For the text-containing cell, return its midpoint in (X, Y) coordinate format. 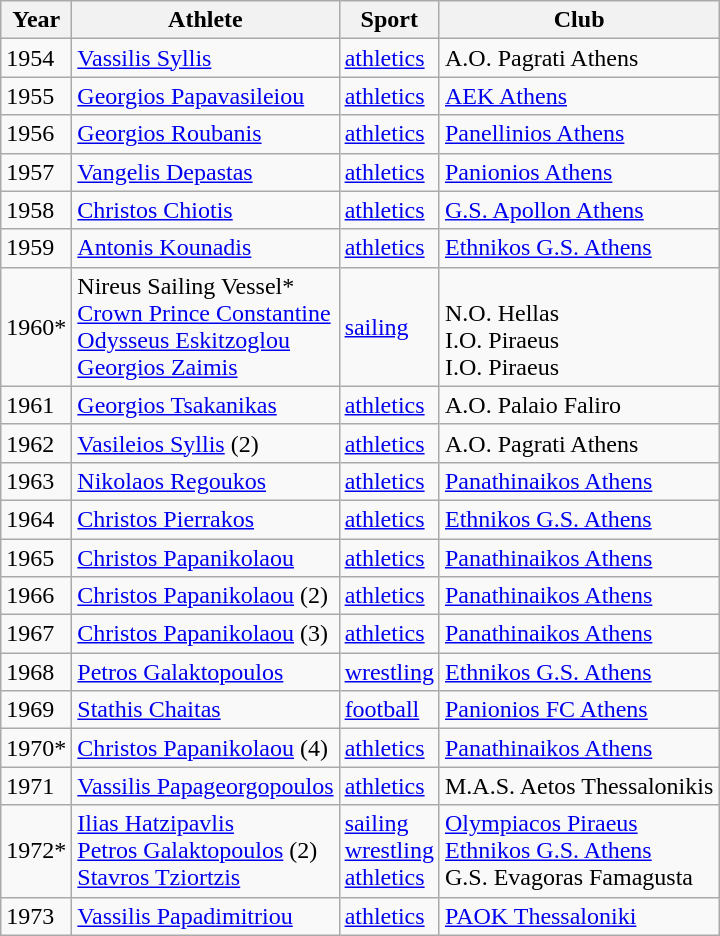
Vassilis Papageorgopoulos (206, 786)
sailing (389, 326)
Georgios Papavasileiou (206, 96)
1970* (36, 748)
Vassilis Syllis (206, 58)
1955 (36, 96)
Vassilis Papadimitriou (206, 916)
sailing wrestling athletics (389, 851)
Antonis Kounadis (206, 248)
Stathis Chaitas (206, 710)
football (389, 710)
Athlete (206, 20)
Christos Pierrakos (206, 519)
Ilias Hatzipavlis Petros Galaktopoulos (2) Stavros Tziortzis (206, 851)
Georgios Roubanis (206, 134)
1959 (36, 248)
Panionios FC Athens (578, 710)
1971 (36, 786)
Panellinios Athens (578, 134)
Nikolaos Regoukos (206, 481)
Club (578, 20)
Georgios Tsakanikas (206, 405)
1968 (36, 672)
1958 (36, 210)
Ν.Ο. Hellas I.O. Piraeus I.O. Piraeus (578, 326)
1964 (36, 519)
Panionios Athens (578, 172)
1966 (36, 596)
Christos Papanikolaou (2) (206, 596)
Petros Galaktopoulos (206, 672)
Year (36, 20)
Sport (389, 20)
Christos Papanikolaou (206, 557)
1972* (36, 851)
Α.Ο. Palaio Faliro (578, 405)
Christos Chiotis (206, 210)
1965 (36, 557)
1973 (36, 916)
Christos Papanikolaou (3) (206, 634)
1969 (36, 710)
wrestling (389, 672)
1954 (36, 58)
1962 (36, 443)
M.A.S. Aetos Thessalonikis (578, 786)
Nireus Sailing Vessel* Crown Prince Constantine Odysseus Eskitzoglou Georgios Zaimis (206, 326)
Olympiacos Piraeus Ethnikos G.S. Athens G.S. Evagoras Famagusta (578, 851)
1967 (36, 634)
PAOK Thessaloniki (578, 916)
AEK Athens (578, 96)
1956 (36, 134)
1957 (36, 172)
1960* (36, 326)
Vasileios Syllis (2) (206, 443)
Christos Papanikolaou (4) (206, 748)
1961 (36, 405)
1963 (36, 481)
Vangelis Depastas (206, 172)
G.S. Apollon Athens (578, 210)
